From the cell containing the given text, extract its center point as [x, y] coordinate. 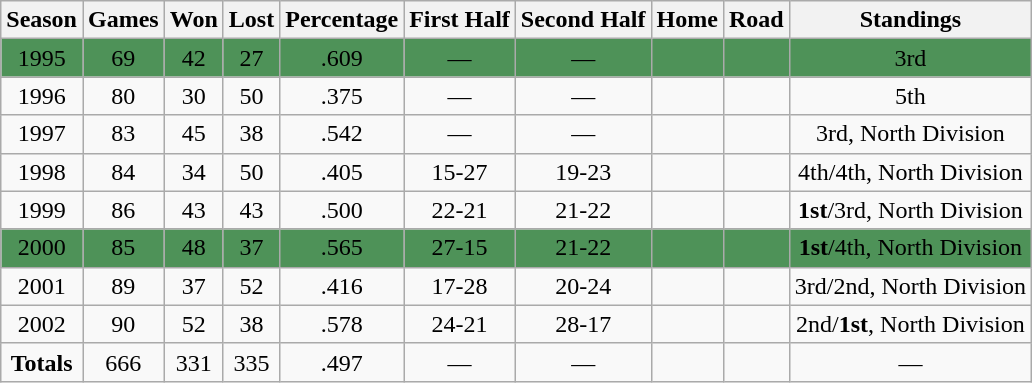
Lost [251, 20]
.578 [342, 324]
45 [194, 134]
1999 [42, 210]
17-28 [460, 286]
19-23 [583, 172]
2002 [42, 324]
28-17 [583, 324]
.375 [342, 96]
1995 [42, 58]
15-27 [460, 172]
3rd, North Division [910, 134]
3rd [910, 58]
.500 [342, 210]
.405 [342, 172]
4th/4th, North Division [910, 172]
34 [194, 172]
86 [123, 210]
2nd/1st, North Division [910, 324]
Home [687, 20]
Won [194, 20]
666 [123, 362]
22-21 [460, 210]
Percentage [342, 20]
.497 [342, 362]
1st/3rd, North Division [910, 210]
1996 [42, 96]
85 [123, 248]
335 [251, 362]
Totals [42, 362]
90 [123, 324]
1997 [42, 134]
Road [756, 20]
.416 [342, 286]
30 [194, 96]
3rd/2nd, North Division [910, 286]
5th [910, 96]
20-24 [583, 286]
Standings [910, 20]
2001 [42, 286]
27-15 [460, 248]
Games [123, 20]
80 [123, 96]
69 [123, 58]
.565 [342, 248]
48 [194, 248]
331 [194, 362]
84 [123, 172]
First Half [460, 20]
24-21 [460, 324]
83 [123, 134]
Season [42, 20]
89 [123, 286]
42 [194, 58]
.609 [342, 58]
.542 [342, 134]
1st/4th, North Division [910, 248]
27 [251, 58]
Second Half [583, 20]
2000 [42, 248]
1998 [42, 172]
